Determine the (x, y) coordinate at the center of the cell enclosing the given text.  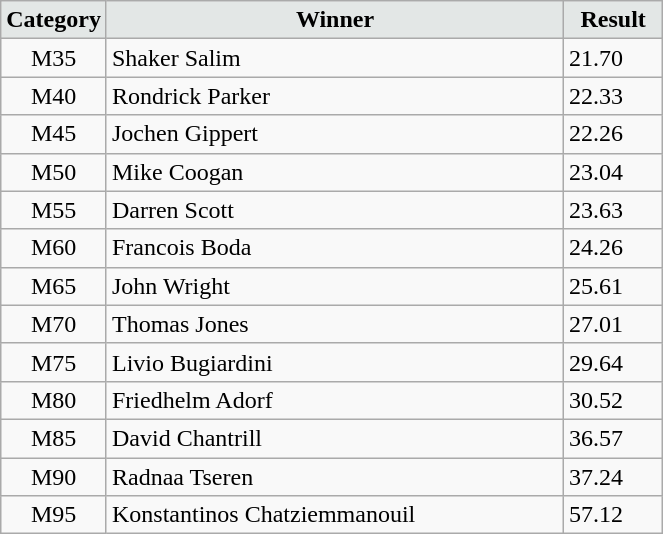
36.57 (614, 438)
Jochen Gippert (334, 134)
Shaker Salim (334, 58)
37.24 (614, 477)
M85 (54, 438)
29.64 (614, 362)
23.04 (614, 172)
M55 (54, 210)
57.12 (614, 515)
Radnaa Tseren (334, 477)
Thomas Jones (334, 324)
M60 (54, 248)
M50 (54, 172)
Winner (334, 20)
22.33 (614, 96)
23.63 (614, 210)
M80 (54, 400)
Darren Scott (334, 210)
Francois Boda (334, 248)
27.01 (614, 324)
David Chantrill (334, 438)
Konstantinos Chatziemmanouil (334, 515)
M75 (54, 362)
M35 (54, 58)
M65 (54, 286)
M40 (54, 96)
Livio Bugiardini (334, 362)
John Wright (334, 286)
M95 (54, 515)
22.26 (614, 134)
30.52 (614, 400)
Result (614, 20)
Rondrick Parker (334, 96)
M90 (54, 477)
Category (54, 20)
M45 (54, 134)
21.70 (614, 58)
Mike Coogan (334, 172)
25.61 (614, 286)
24.26 (614, 248)
Friedhelm Adorf (334, 400)
M70 (54, 324)
